Provide the [X, Y] coordinate of the cell's center where the given text is located.  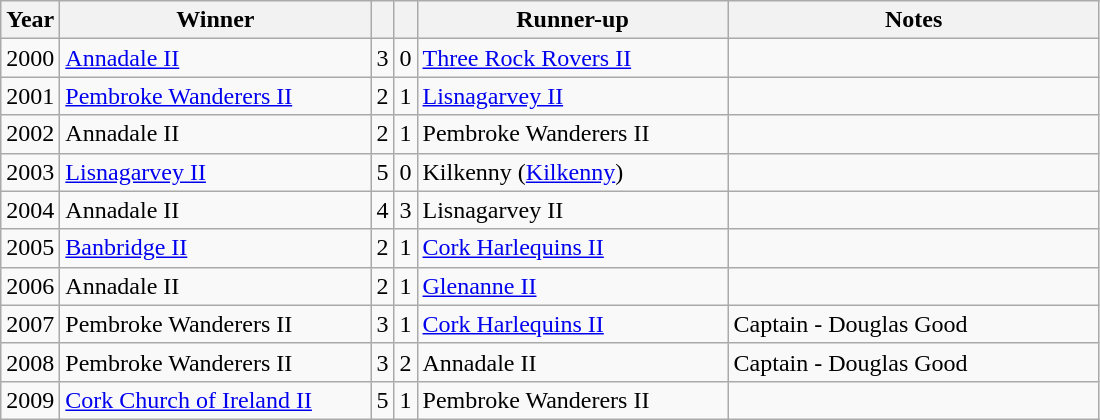
Notes [914, 20]
2000 [30, 58]
2008 [30, 362]
Year [30, 20]
Cork Church of Ireland II [216, 400]
2009 [30, 400]
Three Rock Rovers II [572, 58]
Runner-up [572, 20]
4 [382, 210]
2007 [30, 324]
Winner [216, 20]
2003 [30, 172]
2006 [30, 286]
2002 [30, 134]
2005 [30, 248]
2004 [30, 210]
2001 [30, 96]
Glenanne II [572, 286]
Kilkenny (Kilkenny) [572, 172]
Banbridge II [216, 248]
